Capture the cell that displays the provided text and extract its [X, Y] central coordinate. 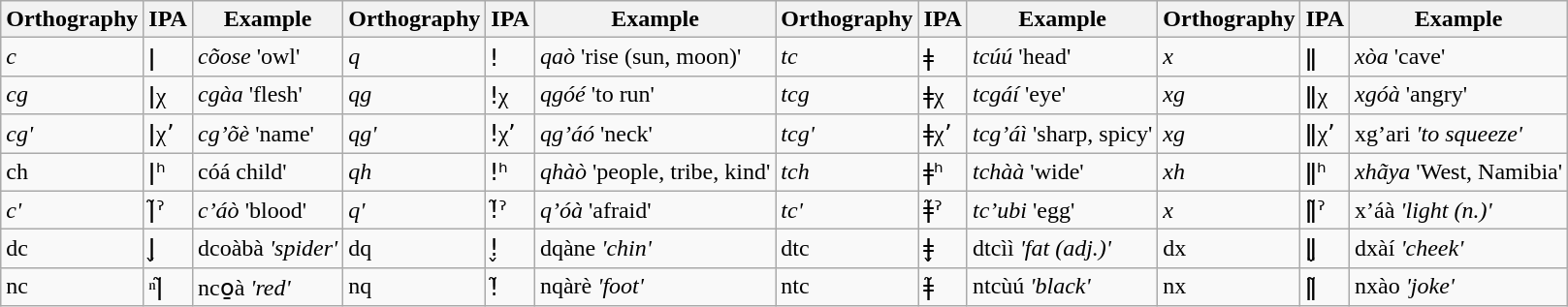
ǃ̃ [510, 287]
cg' [72, 134]
tc' [848, 210]
qh [415, 172]
ǂχ [943, 95]
q’óà 'afraid' [655, 210]
ǁ̃ˀ [1325, 210]
nq [415, 287]
dcoàbà 'spider' [268, 249]
ǃ [510, 57]
x’áà 'light (n.)' [1458, 210]
xòa 'cave' [1458, 57]
c [72, 57]
dc [72, 249]
c' [72, 210]
ǀʰ [169, 172]
dxàí 'cheek' [1458, 249]
ǀχ [169, 95]
nco̱à 'red' [268, 287]
ǁ̬ [1325, 249]
qg’áó 'neck' [655, 134]
c’áò 'blood' [268, 210]
ǀχʼ [169, 134]
ǁχ [1325, 95]
qaò 'rise (sun, moon)' [655, 57]
nqàrè 'foot' [655, 287]
ⁿǀ̃ [169, 287]
ǂ̃ [943, 287]
q' [415, 210]
nc [72, 287]
ǃʰ [510, 172]
ǃχ [510, 95]
ǀ̬ [169, 249]
ntcùú 'black' [1062, 287]
ǀ̃ˀ [169, 210]
qg' [415, 134]
q [415, 57]
ǂ [943, 57]
tc’ubi 'egg' [1062, 210]
tcg [848, 95]
qgóé 'to run' [655, 95]
ntc [848, 287]
qhàò 'people, tribe, kind' [655, 172]
ǁʰ [1325, 172]
xg’ari 'to squeeze' [1458, 134]
xgóà 'angry' [1458, 95]
ǃ̃ˀ [510, 210]
ǁ̃ [1325, 287]
xh [1230, 172]
tc [848, 57]
tchàà 'wide' [1062, 172]
ǂ̃ˀ [943, 210]
dtc [848, 249]
dx [1230, 249]
tcg’áì 'sharp, spicy' [1062, 134]
tcúú 'head' [1062, 57]
cóá child' [268, 172]
ǁχʼ [1325, 134]
nxào 'joke' [1458, 287]
ǂχʼ [943, 134]
cg’õè 'name' [268, 134]
ǃχʼ [510, 134]
xhãya 'West, Namibia' [1458, 172]
qg [415, 95]
dq [415, 249]
ǃ̬ [510, 249]
tcgáí 'eye' [1062, 95]
ǂʰ [943, 172]
tcg' [848, 134]
ǂ̬ [943, 249]
ǀ [169, 57]
tch [848, 172]
dtcìì 'fat (adj.)' [1062, 249]
cõose 'owl' [268, 57]
dqàne 'chin' [655, 249]
cgàa 'flesh' [268, 95]
cg [72, 95]
nx [1230, 287]
ch [72, 172]
ǁ [1325, 57]
